Return the (x, y) coordinate for the center point of the cell that contains the specified text.  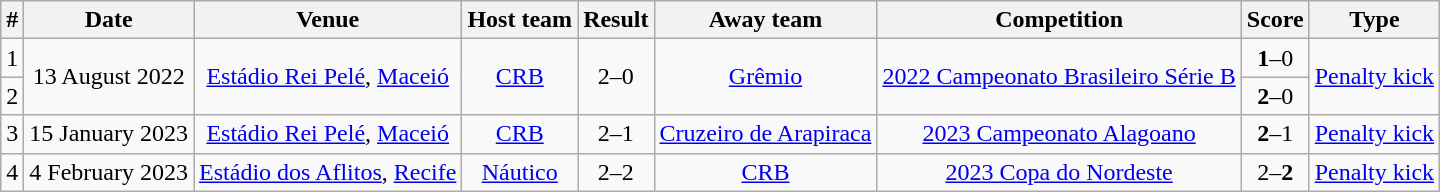
1–0 (1275, 58)
1 (12, 58)
Estádio dos Aflitos, Recife (328, 172)
Score (1275, 20)
Type (1374, 20)
Date (109, 20)
4 (12, 172)
2022 Campeonato Brasileiro Série B (1059, 77)
3 (12, 134)
Result (616, 20)
2023 Copa do Nordeste (1059, 172)
Host team (520, 20)
Away team (766, 20)
13 August 2022 (109, 77)
4 February 2023 (109, 172)
Competition (1059, 20)
15 January 2023 (109, 134)
Náutico (520, 172)
2023 Campeonato Alagoano (1059, 134)
2 (12, 96)
# (12, 20)
Grêmio (766, 77)
Cruzeiro de Arapiraca (766, 134)
Venue (328, 20)
